Scan for the cell matching the given text and deliver its (x, y) coordinate at center. 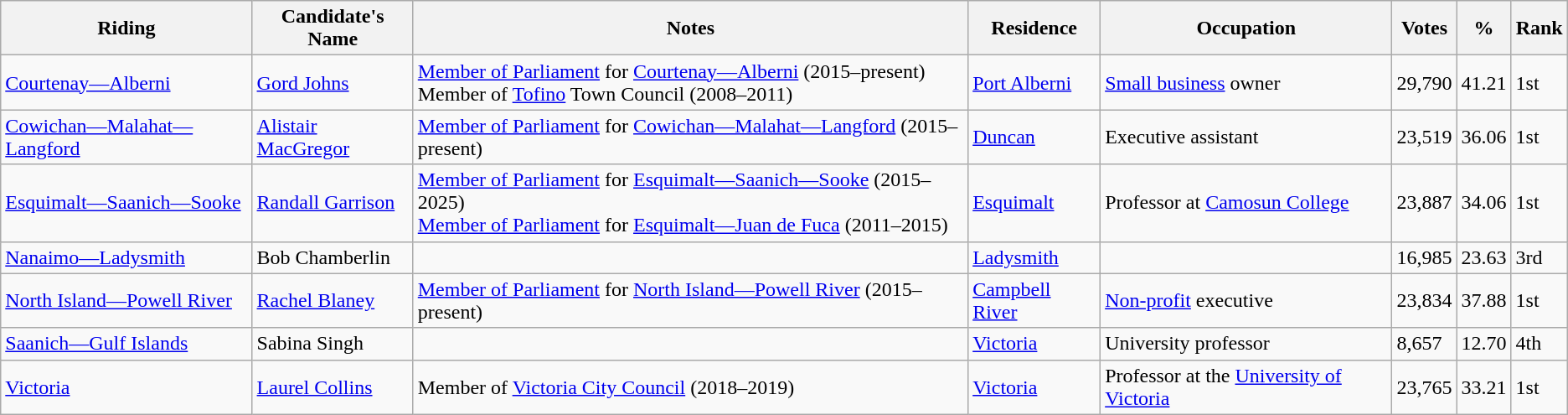
Small business owner (1246, 82)
Residence (1034, 29)
37.88 (1484, 300)
Member of Parliament for North Island—Powell River (2015–present) (690, 300)
8,657 (1424, 344)
Candidate's Name (333, 29)
23,519 (1424, 137)
Riding (126, 29)
Campbell River (1034, 300)
% (1484, 29)
Saanich—Gulf Islands (126, 344)
Nanaimo—Ladysmith (126, 257)
Cowichan—Malahat—Langford (126, 137)
23.63 (1484, 257)
16,985 (1424, 257)
Rank (1540, 29)
Port Alberni (1034, 82)
Duncan (1034, 137)
Votes (1424, 29)
29,790 (1424, 82)
41.21 (1484, 82)
Laurel Collins (333, 387)
23,887 (1424, 203)
North Island—Powell River (126, 300)
Alistair MacGregor (333, 137)
Bob Chamberlin (333, 257)
Member of Parliament for Cowichan—Malahat—Langford (2015–present) (690, 137)
Non-profit executive (1246, 300)
4th (1540, 344)
34.06 (1484, 203)
Gord Johns (333, 82)
Esquimalt (1034, 203)
Member of Parliament for Courtenay—Alberni (2015–present) Member of Tofino Town Council (2008–2011) (690, 82)
Occupation (1246, 29)
Notes (690, 29)
Randall Garrison (333, 203)
Member of Parliament for Esquimalt—Saanich—Sooke (2015–2025) Member of Parliament for Esquimalt—Juan de Fuca (2011–2015) (690, 203)
Esquimalt—Saanich—Sooke (126, 203)
3rd (1540, 257)
Executive assistant (1246, 137)
23,834 (1424, 300)
Sabina Singh (333, 344)
33.21 (1484, 387)
23,765 (1424, 387)
Courtenay—Alberni (126, 82)
12.70 (1484, 344)
University professor (1246, 344)
Professor at Camosun College (1246, 203)
Rachel Blaney (333, 300)
Professor at the University of Victoria (1246, 387)
Ladysmith (1034, 257)
Member of Victoria City Council (2018–2019) (690, 387)
36.06 (1484, 137)
